Identify which cell holds the provided text, then report its [X, Y] central coordinate. 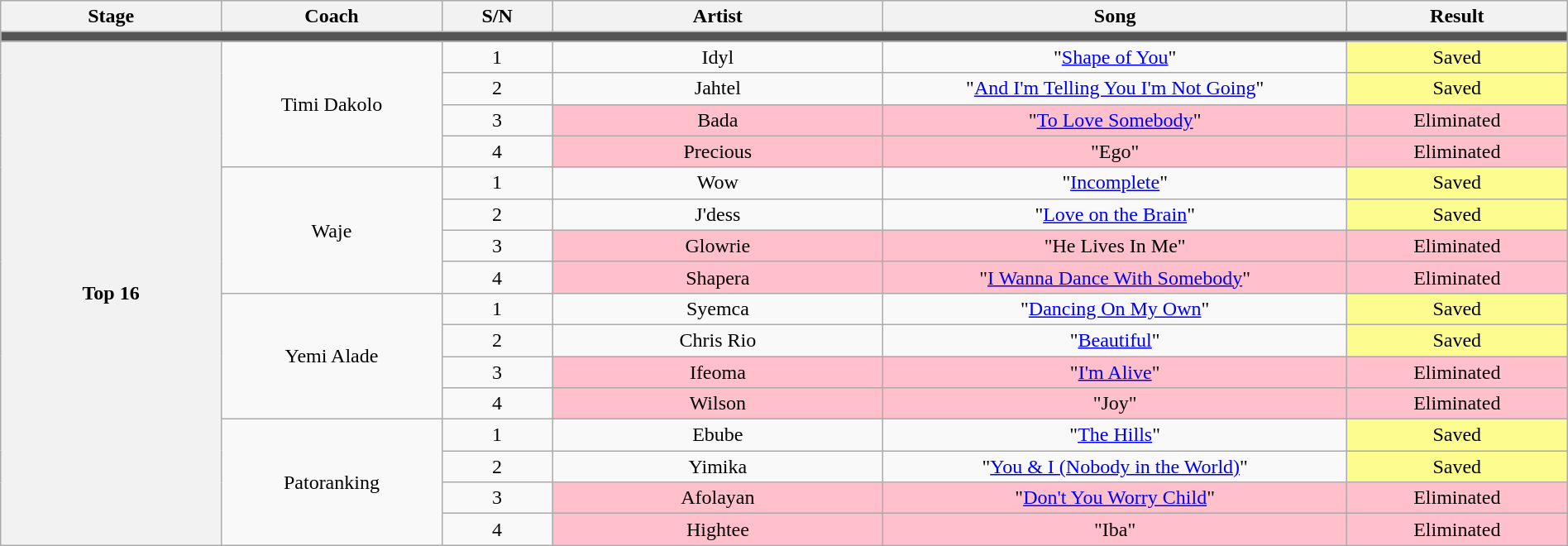
Wow [718, 183]
Song [1115, 17]
"Beautiful" [1115, 340]
Bada [718, 120]
Afolayan [718, 498]
Shapera [718, 277]
J'dess [718, 214]
Ebube [718, 435]
"Shape of You" [1115, 57]
"Joy" [1115, 404]
"You & I (Nobody in the World)" [1115, 467]
"Dancing On My Own" [1115, 309]
Artist [718, 17]
Coach [332, 17]
Stage [111, 17]
Precious [718, 151]
Waje [332, 230]
Top 16 [111, 293]
"Don't You Worry Child" [1115, 498]
Wilson [718, 404]
"He Lives In Me" [1115, 246]
"And I'm Telling You I'm Not Going" [1115, 89]
"I Wanna Dance With Somebody" [1115, 277]
Ifeoma [718, 371]
"Love on the Brain" [1115, 214]
Syemca [718, 309]
Yemi Alade [332, 356]
"Ego" [1115, 151]
Result [1457, 17]
S/N [496, 17]
"To Love Somebody" [1115, 120]
Glowrie [718, 246]
Hightee [718, 529]
Chris Rio [718, 340]
Yimika [718, 467]
"The Hills" [1115, 435]
Jahtel [718, 89]
"I'm Alive" [1115, 371]
"Iba" [1115, 529]
"Incomplete" [1115, 183]
Timi Dakolo [332, 104]
Patoranking [332, 482]
Idyl [718, 57]
